Identify which cell holds the provided text, then report its (x, y) central coordinate. 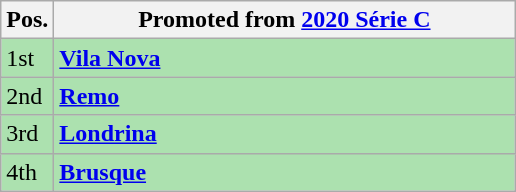
Remo (284, 96)
2nd (28, 96)
Promoted from 2020 Série C (284, 20)
4th (28, 172)
Londrina (284, 134)
1st (28, 58)
3rd (28, 134)
Vila Nova (284, 58)
Pos. (28, 20)
Brusque (284, 172)
